Determine the [X, Y] coordinate at the center of the cell enclosing the given text.  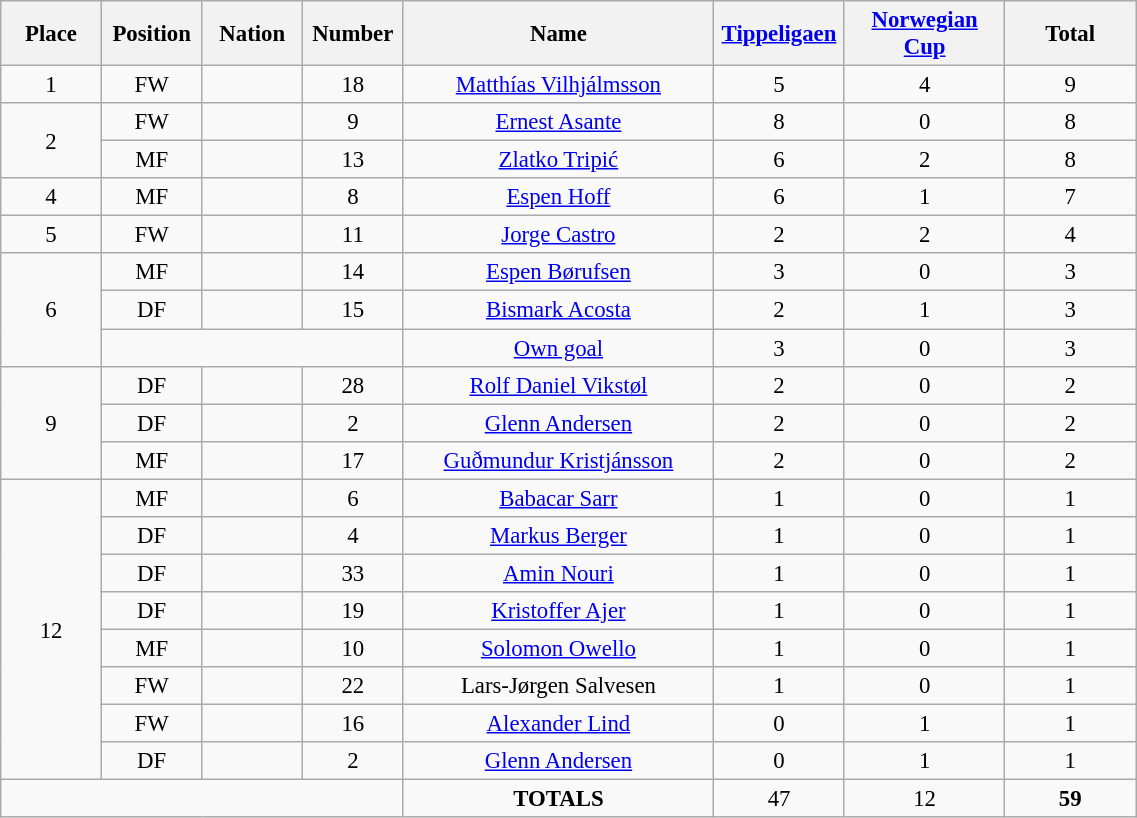
Tippeligaen [780, 34]
19 [354, 611]
Alexander Lind [558, 724]
Babacar Sarr [558, 498]
Number [354, 34]
47 [780, 799]
Own goal [558, 348]
18 [354, 85]
Solomon Owello [558, 648]
TOTALS [558, 799]
22 [354, 686]
Ernest Asante [558, 122]
Rolf Daniel Vikstøl [558, 385]
Lars-Jørgen Salvesen [558, 686]
13 [354, 160]
Matthías Vilhjálmsson [558, 85]
Jorge Castro [558, 235]
10 [354, 648]
Total [1070, 34]
Guðmundur Kristjánsson [558, 460]
33 [354, 573]
Name [558, 34]
Zlatko Tripić [558, 160]
7 [1070, 197]
Bismark Acosta [558, 310]
Norwegian Cup [924, 34]
Kristoffer Ajer [558, 611]
Markus Berger [558, 536]
16 [354, 724]
Nation [252, 34]
Place [52, 34]
Espen Børufsen [558, 273]
Position [152, 34]
15 [354, 310]
14 [354, 273]
17 [354, 460]
Espen Hoff [558, 197]
11 [354, 235]
Amin Nouri [558, 573]
28 [354, 385]
59 [1070, 799]
